Capture the cell that displays the provided text and extract its (x, y) central coordinate. 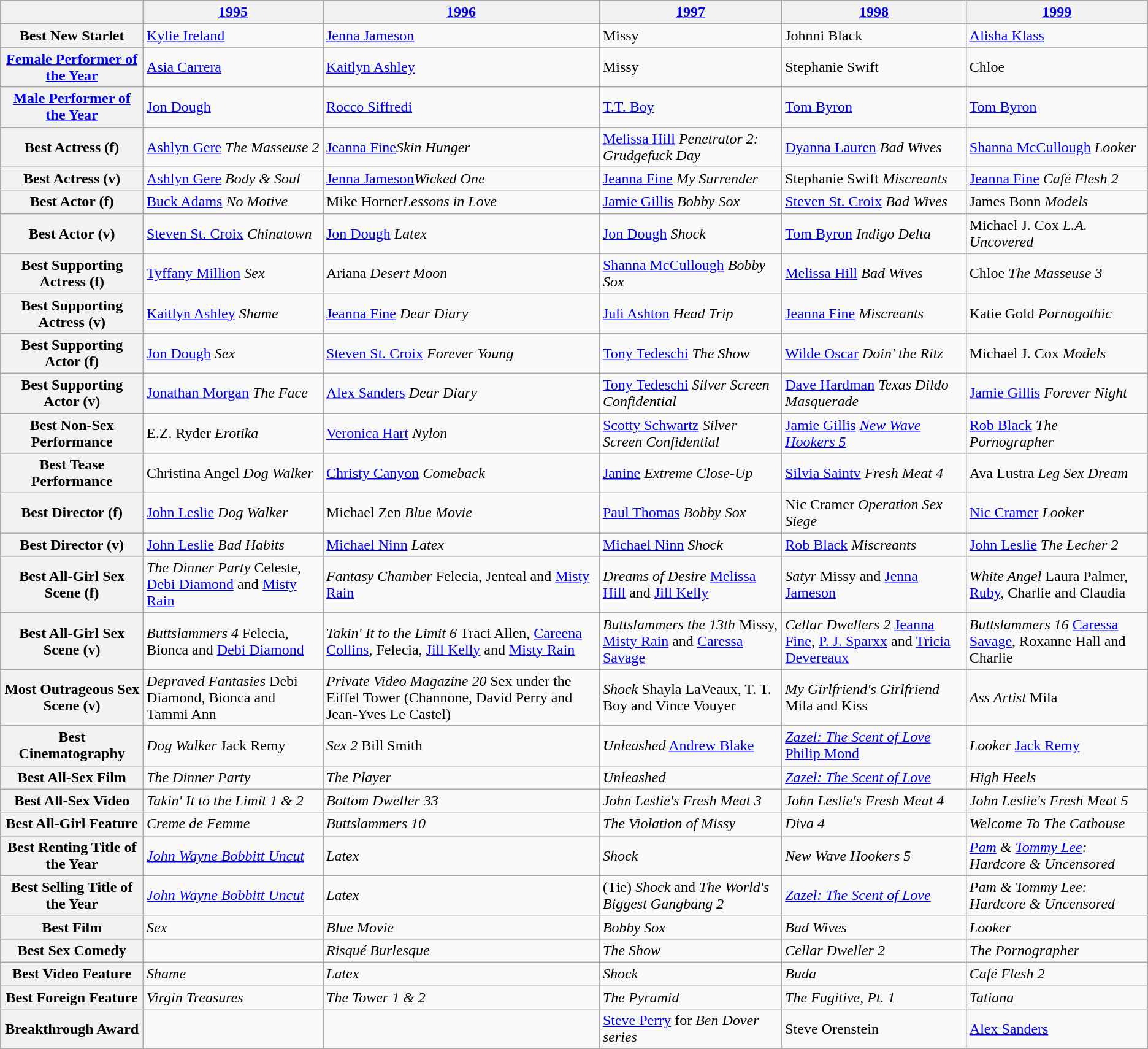
Shame (233, 974)
Ashlyn Gere The Masseuse 2 (233, 147)
Rocco Siffredi (461, 107)
High Heels (1057, 777)
Michael Ninn Latex (461, 545)
Melissa Hill Bad Wives (874, 274)
Female Performer of the Year (72, 67)
Kaitlyn Ashley Shame (233, 313)
Tyffany Million Sex (233, 274)
The Tower 1 & 2 (461, 997)
Scotty Schwartz Silver Screen Confidential (691, 433)
T.T. Boy (691, 107)
Melissa Hill Penetrator 2: Grudgefuck Day (691, 147)
Diva 4 (874, 824)
Dave Hardman Texas Dildo Masquerade (874, 393)
Looker Jack Remy (1057, 746)
John Leslie's Fresh Meat 4 (874, 801)
The Fugitive, Pt. 1 (874, 997)
Satyr Missy and Jenna Jameson (874, 585)
Asia Carrera (233, 67)
Michael J. Cox L.A. Uncovered (1057, 233)
Welcome To The Cathouse (1057, 824)
Cellar Dweller 2 (874, 950)
John Leslie's Fresh Meat 5 (1057, 801)
1999 (1057, 12)
Johnni Black (874, 36)
Mike HornerLessons in Love (461, 202)
Jenna JamesonWicked One (461, 179)
Best All-Girl Feature (72, 824)
The Pyramid (691, 997)
The Player (461, 777)
Jeanna Fine Café Flesh 2 (1057, 179)
John Leslie Bad Habits (233, 545)
Michael J. Cox Models (1057, 353)
Christina Angel Dog Walker (233, 474)
Jon Dough Shock (691, 233)
Michael Ninn Shock (691, 545)
The Show (691, 950)
Christy Canyon Comeback (461, 474)
Ass Artist Mila (1057, 697)
Jon Dough Latex (461, 233)
Shock Shayla LaVeaux, T. T. Boy and Vince Vouyer (691, 697)
Best Renting Title of the Year (72, 855)
1996 (461, 12)
James Bonn Models (1057, 202)
Private Video Magazine 20 Sex under the Eiffel Tower (Channone, David Perry and Jean-Yves Le Castel) (461, 697)
Bad Wives (874, 927)
Steve Perry for Ben Dover series (691, 1029)
Jeanna Fine Miscreants (874, 313)
The Dinner Party (233, 777)
Best Actor (f) (72, 202)
Tony Tedeschi Silver Screen Confidential (691, 393)
Tom Byron Indigo Delta (874, 233)
Best Selling Title of the Year (72, 896)
Buttslammers 10 (461, 824)
(Tie) Shock and The World's Biggest Gangbang 2 (691, 896)
Kaitlyn Ashley (461, 67)
My Girlfriend's Girlfriend Mila and Kiss (874, 697)
Michael Zen Blue Movie (461, 513)
Jon Dough Sex (233, 353)
Jonathan Morgan The Face (233, 393)
Best Video Feature (72, 974)
Stephanie Swift (874, 67)
Best Director (v) (72, 545)
Unleashed Andrew Blake (691, 746)
Stephanie Swift Miscreants (874, 179)
Best Film (72, 927)
Ashlyn Gere Body & Soul (233, 179)
Jamie Gillis Bobby Sox (691, 202)
1995 (233, 12)
The Pornographer (1057, 950)
Paul Thomas Bobby Sox (691, 513)
Best Director (f) (72, 513)
Dog Walker Jack Remy (233, 746)
Best Actor (v) (72, 233)
Veronica Hart Nylon (461, 433)
Tatiana (1057, 997)
1998 (874, 12)
Best Cinematography (72, 746)
The Violation of Missy (691, 824)
Buttslammers the 13th Missy, Misty Rain and Caressa Savage (691, 641)
Shanna McCullough Looker (1057, 147)
John Leslie's Fresh Meat 3 (691, 801)
John Leslie The Lecher 2 (1057, 545)
New Wave Hookers 5 (874, 855)
Bobby Sox (691, 927)
Best Supporting Actor (v) (72, 393)
Steven St. Croix Bad Wives (874, 202)
Rob Black The Pornographer (1057, 433)
Buttslammers 4 Felecia, Bionca and Debi Diamond (233, 641)
Virgin Treasures (233, 997)
Best Non-Sex Performance (72, 433)
Alex Sanders Dear Diary (461, 393)
Best Supporting Actress (v) (72, 313)
Zazel: The Scent of Love Philip Mond (874, 746)
Kylie Ireland (233, 36)
Best New Starlet (72, 36)
Best Actress (f) (72, 147)
Buttslammers 16 Caressa Savage, Roxanne Hall and Charlie (1057, 641)
Jon Dough (233, 107)
Steven St. Croix Forever Young (461, 353)
Dyanna Lauren Bad Wives (874, 147)
John Leslie Dog Walker (233, 513)
White Angel Laura Palmer, Ruby, Charlie and Claudia (1057, 585)
Nic Cramer Operation Sex Siege (874, 513)
Jeanna FineSkin Hunger (461, 147)
Chloe (1057, 67)
Tony Tedeschi The Show (691, 353)
Steve Orenstein (874, 1029)
Steven St. Croix Chinatown (233, 233)
Most Outrageous Sex Scene (v) (72, 697)
Katie Gold Pornogothic (1057, 313)
Best Tease Performance (72, 474)
Best Supporting Actor (f) (72, 353)
Takin' It to the Limit 6 Traci Allen, Careena Collins, Felecia, Jill Kelly and Misty Rain (461, 641)
Nic Cramer Looker (1057, 513)
Alex Sanders (1057, 1029)
Alisha Klass (1057, 36)
Creme de Femme (233, 824)
Jamie Gillis New Wave Hookers 5 (874, 433)
Jamie Gillis Forever Night (1057, 393)
Janine Extreme Close-Up (691, 474)
Depraved Fantasies Debi Diamond, Bionca and Tammi Ann (233, 697)
Best Foreign Feature (72, 997)
Chloe The Masseuse 3 (1057, 274)
Breakthrough Award (72, 1029)
Male Performer of the Year (72, 107)
Ava Lustra Leg Sex Dream (1057, 474)
Best Actress (v) (72, 179)
Silvia Saintv Fresh Meat 4 (874, 474)
Best All-Sex Video (72, 801)
Rob Black Miscreants (874, 545)
Best All-Girl Sex Scene (f) (72, 585)
Jeanna Fine My Surrender (691, 179)
Risqué Burlesque (461, 950)
Dreams of Desire Melissa Hill and Jill Kelly (691, 585)
Looker (1057, 927)
Jenna Jameson (461, 36)
Best Supporting Actress (f) (72, 274)
Shanna McCullough Bobby Sox (691, 274)
Cellar Dwellers 2 Jeanna Fine, P. J. Sparxx and Tricia Devereaux (874, 641)
Best All-Sex Film (72, 777)
Buda (874, 974)
Juli Ashton Head Trip (691, 313)
Bottom Dweller 33 (461, 801)
Wilde Oscar Doin' the Ritz (874, 353)
Café Flesh 2 (1057, 974)
Fantasy Chamber Felecia, Jenteal and Misty Rain (461, 585)
Sex (233, 927)
The Dinner Party Celeste, Debi Diamond and Misty Rain (233, 585)
1997 (691, 12)
Takin' It to the Limit 1 & 2 (233, 801)
Unleashed (691, 777)
Buck Adams No Motive (233, 202)
Best Sex Comedy (72, 950)
Best All-Girl Sex Scene (v) (72, 641)
Blue Movie (461, 927)
Sex 2 Bill Smith (461, 746)
Jeanna Fine Dear Diary (461, 313)
E.Z. Ryder Erotika (233, 433)
Ariana Desert Moon (461, 274)
